Scan for the cell matching the given text and deliver its [x, y] coordinate at center. 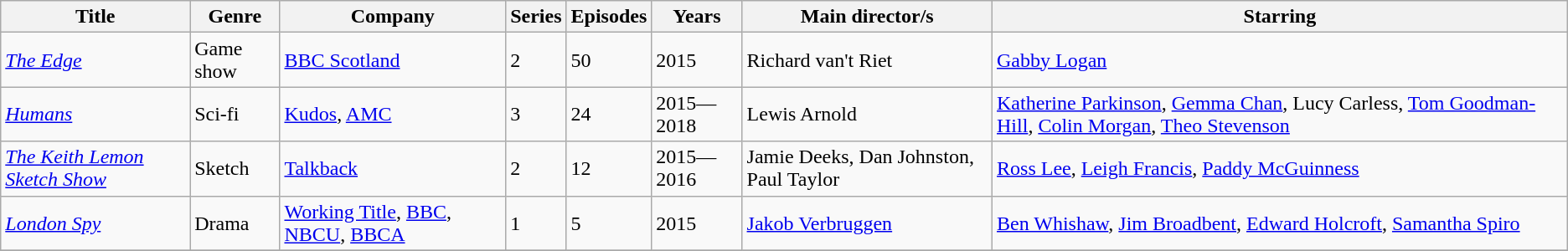
Richard van't Riet [867, 60]
Talkback [393, 169]
BBC Scotland [393, 60]
Game show [235, 60]
Episodes [609, 17]
Sci-fi [235, 114]
Drama [235, 223]
50 [609, 60]
Humans [95, 114]
Genre [235, 17]
Ben Whishaw, Jim Broadbent, Edward Holcroft, Samantha Spiro [1280, 223]
3 [536, 114]
1 [536, 223]
Series [536, 17]
London Spy [95, 223]
Jakob Verbruggen [867, 223]
Sketch [235, 169]
Ross Lee, Leigh Francis, Paddy McGuinness [1280, 169]
5 [609, 223]
24 [609, 114]
Years [697, 17]
Lewis Arnold [867, 114]
Title [95, 17]
Main director/s [867, 17]
Starring [1280, 17]
Working Title, BBC, NBCU, BBCA [393, 223]
Jamie Deeks, Dan Johnston, Paul Taylor [867, 169]
Gabby Logan [1280, 60]
12 [609, 169]
Katherine Parkinson, Gemma Chan, Lucy Carless, Tom Goodman-Hill, Colin Morgan, Theo Stevenson [1280, 114]
Kudos, AMC [393, 114]
2015—2016 [697, 169]
2015—2018 [697, 114]
Company [393, 17]
The Edge [95, 60]
The Keith Lemon Sketch Show [95, 169]
